Extract the (x, y) coordinate from the center of the cell holding the provided text.  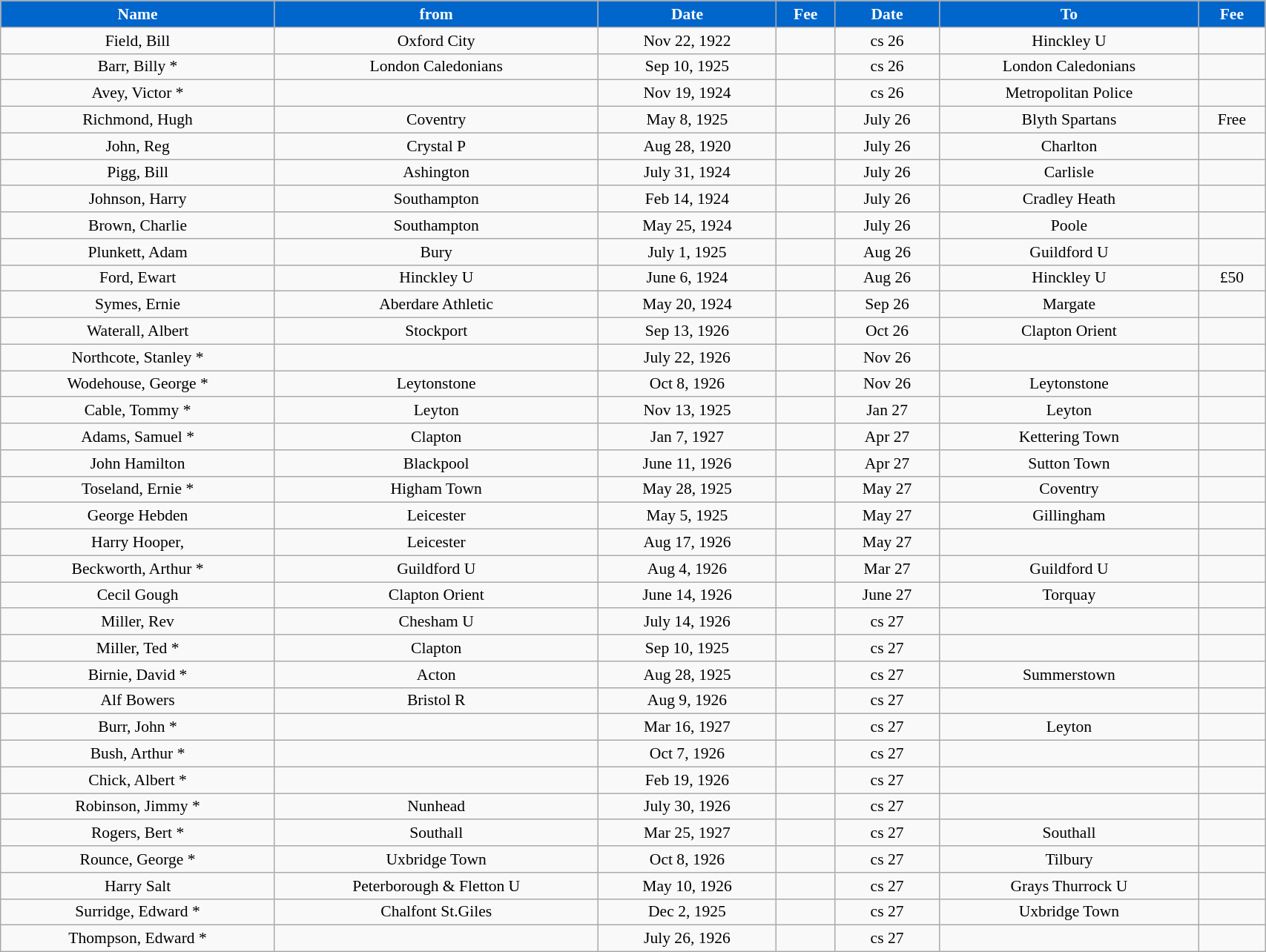
To (1069, 14)
Free (1232, 120)
Barr, Billy * (138, 67)
Beckworth, Arthur * (138, 569)
Jan 27 (887, 411)
Surridge, Edward * (138, 912)
John Hamilton (138, 463)
Bury (436, 252)
Bristol R (436, 701)
Oct 7, 1926 (687, 754)
Birnie, David * (138, 675)
Kettering Town (1069, 437)
Chesham U (436, 622)
July 22, 1926 (687, 357)
Blyth Spartans (1069, 120)
Cable, Tommy * (138, 411)
Name (138, 14)
July 30, 1926 (687, 807)
July 26, 1926 (687, 939)
Oct 26 (887, 331)
Peterborough & Fletton U (436, 886)
Higham Town (436, 489)
July 31, 1924 (687, 173)
Nunhead (436, 807)
Waterall, Albert (138, 331)
Alf Bowers (138, 701)
Mar 27 (887, 569)
Adams, Samuel * (138, 437)
Chick, Albert * (138, 780)
Feb 14, 1924 (687, 199)
Stockport (436, 331)
Summerstown (1069, 675)
Dec 2, 1925 (687, 912)
July 1, 1925 (687, 252)
Blackpool (436, 463)
Margate (1069, 305)
Rounce, George * (138, 859)
Harry Hooper, (138, 543)
Aug 4, 1926 (687, 569)
Thompson, Edward * (138, 939)
Northcote, Stanley * (138, 357)
May 28, 1925 (687, 489)
June 14, 1926 (687, 595)
Jan 7, 1927 (687, 437)
Rogers, Bert * (138, 833)
£50 (1232, 278)
Metropolitan Police (1069, 93)
May 5, 1925 (687, 516)
Avey, Victor * (138, 93)
Burr, John * (138, 727)
from (436, 14)
Field, Bill (138, 41)
Nov 13, 1925 (687, 411)
Charlton (1069, 146)
Cecil Gough (138, 595)
George Hebden (138, 516)
Crystal P (436, 146)
May 25, 1924 (687, 225)
Robinson, Jimmy * (138, 807)
Johnson, Harry (138, 199)
Bush, Arthur * (138, 754)
Aug 9, 1926 (687, 701)
Cradley Heath (1069, 199)
May 8, 1925 (687, 120)
Ford, Ewart (138, 278)
Aberdare Athletic (436, 305)
Gillingham (1069, 516)
Nov 22, 1922 (687, 41)
May 20, 1924 (687, 305)
Ashington (436, 173)
Brown, Charlie (138, 225)
Sep 26 (887, 305)
Sutton Town (1069, 463)
Mar 25, 1927 (687, 833)
Toseland, Ernie * (138, 489)
Nov 19, 1924 (687, 93)
Mar 16, 1927 (687, 727)
Wodehouse, George * (138, 384)
Oxford City (436, 41)
Sep 13, 1926 (687, 331)
July 14, 1926 (687, 622)
Poole (1069, 225)
Symes, Ernie (138, 305)
Aug 17, 1926 (687, 543)
Tilbury (1069, 859)
Miller, Rev (138, 622)
Feb 19, 1926 (687, 780)
Torquay (1069, 595)
Aug 28, 1925 (687, 675)
Chalfont St.Giles (436, 912)
Plunkett, Adam (138, 252)
June 11, 1926 (687, 463)
June 6, 1924 (687, 278)
Pigg, Bill (138, 173)
May 10, 1926 (687, 886)
Harry Salt (138, 886)
Miller, Ted * (138, 648)
Carlisle (1069, 173)
Richmond, Hugh (138, 120)
Acton (436, 675)
Aug 28, 1920 (687, 146)
John, Reg (138, 146)
June 27 (887, 595)
Grays Thurrock U (1069, 886)
